Locate the cell with the specified text and output its (X, Y) center coordinate. 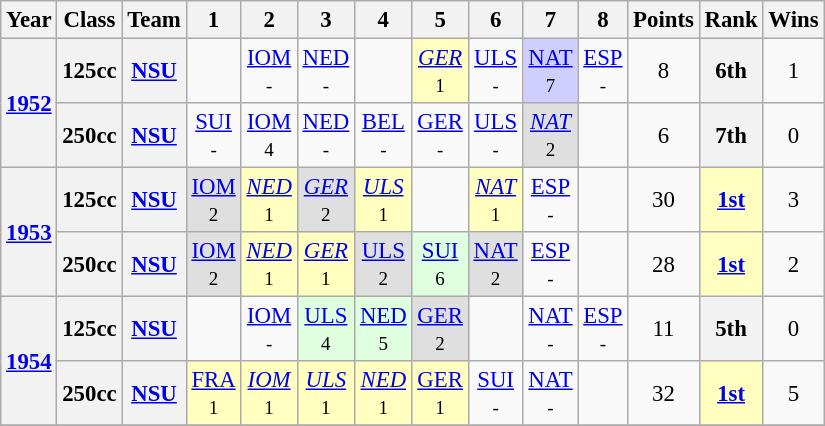
GER- (440, 136)
IOM4 (269, 136)
SUI6 (440, 264)
Wins (794, 20)
ULS4 (326, 330)
Points (664, 20)
ULS2 (384, 264)
1954 (29, 362)
Rank (731, 20)
7th (731, 136)
1953 (29, 232)
4 (384, 20)
28 (664, 264)
SUI- (214, 136)
Team (154, 20)
5 (440, 20)
BEL- (384, 136)
Class (90, 20)
7 (550, 20)
6th (731, 72)
NED5 (384, 330)
5th (731, 330)
30 (664, 200)
NAT7 (550, 72)
NAT1 (496, 200)
11 (664, 330)
Year (29, 20)
NAT- (550, 330)
1952 (29, 104)
ULS1 (384, 200)
